Extract the (x, y) coordinate from the center of the cell holding the provided text.  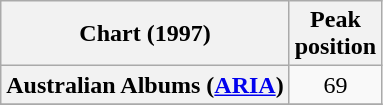
Australian Albums (ARIA) (145, 85)
69 (335, 85)
Chart (1997) (145, 34)
Peakposition (335, 34)
